For the text-containing cell, return its midpoint in (X, Y) coordinate format. 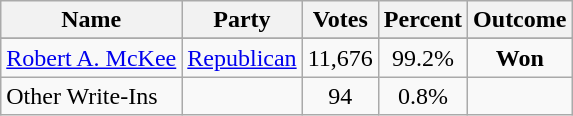
Name (92, 20)
99.2% (422, 58)
0.8% (422, 96)
94 (340, 96)
11,676 (340, 58)
Outcome (520, 20)
Party (242, 20)
Robert A. McKee (92, 58)
Other Write-Ins (92, 96)
Votes (340, 20)
Republican (242, 58)
Percent (422, 20)
Won (520, 58)
